Extract the [x, y] coordinate from the center of the cell holding the provided text.  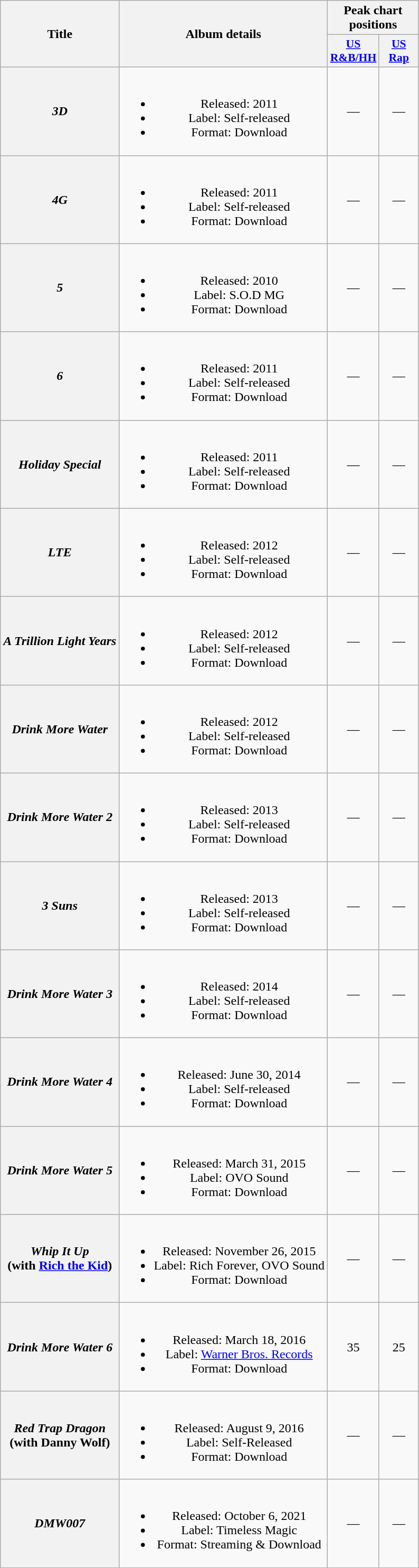
USRap [399, 51]
Peak chart positions [374, 18]
DMW007 [60, 1524]
3 Suns [60, 906]
3D [60, 111]
Released: 2014Label: Self-releasedFormat: Download [224, 994]
Drink More Water 3 [60, 994]
Drink More Water 4 [60, 1082]
Red Trap Dragon(with Danny Wolf) [60, 1435]
Released: October 6, 2021Label: Timeless MagicFormat: Streaming & Download [224, 1524]
Released: 2010Label: S.O.D MGFormat: Download [224, 287]
Released: November 26, 2015Label: Rich Forever, OVO SoundFormat: Download [224, 1258]
Released: March 18, 2016Label: Warner Bros. RecordsFormat: Download [224, 1347]
Drink More Water 2 [60, 817]
USR&B/HH [354, 51]
Drink More Water [60, 729]
6 [60, 376]
Whip It Up(with Rich the Kid) [60, 1258]
4G [60, 200]
A Trillion Light Years [60, 640]
Released: March 31, 2015Label: OVO SoundFormat: Download [224, 1171]
Drink More Water 6 [60, 1347]
Holiday Special [60, 464]
LTE [60, 553]
Released: August 9, 2016Label: Self-ReleasedFormat: Download [224, 1435]
Title [60, 34]
35 [354, 1347]
Drink More Water 5 [60, 1171]
25 [399, 1347]
5 [60, 287]
Album details [224, 34]
Released: June 30, 2014Label: Self-releasedFormat: Download [224, 1082]
